Locate the cell with the specified text and output its [x, y] center coordinate. 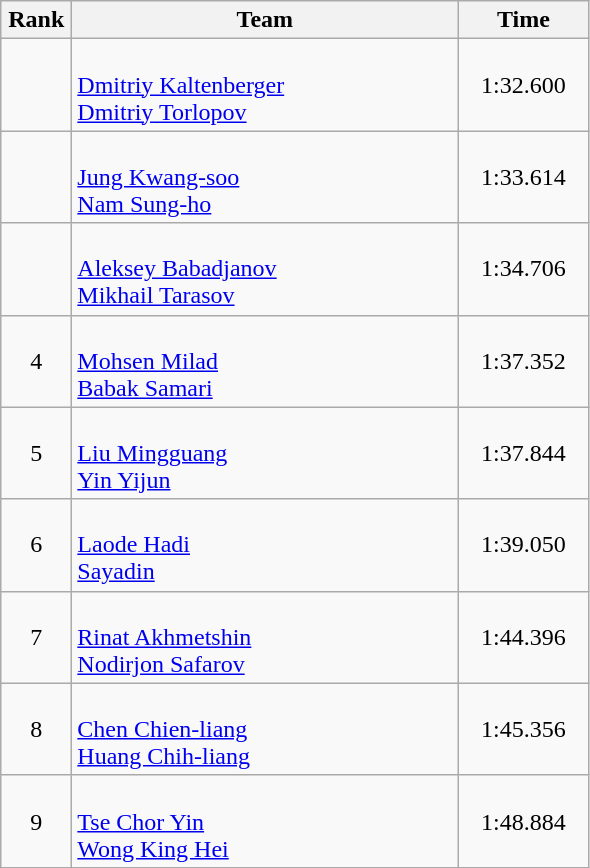
Liu MingguangYin Yijun [265, 453]
1:37.844 [524, 453]
Aleksey BabadjanovMikhail Tarasov [265, 269]
4 [36, 361]
Tse Chor YinWong King Hei [265, 821]
Chen Chien-liangHuang Chih-liang [265, 729]
Dmitriy KaltenbergerDmitriy Torlopov [265, 85]
Team [265, 20]
1:45.356 [524, 729]
7 [36, 637]
9 [36, 821]
1:48.884 [524, 821]
Rank [36, 20]
Jung Kwang-sooNam Sung-ho [265, 177]
1:37.352 [524, 361]
1:39.050 [524, 545]
Laode HadiSayadin [265, 545]
Mohsen MiladBabak Samari [265, 361]
Rinat AkhmetshinNodirjon Safarov [265, 637]
1:44.396 [524, 637]
Time [524, 20]
8 [36, 729]
5 [36, 453]
1:33.614 [524, 177]
1:34.706 [524, 269]
1:32.600 [524, 85]
6 [36, 545]
